Locate the cell with the specified text and output its (X, Y) center coordinate. 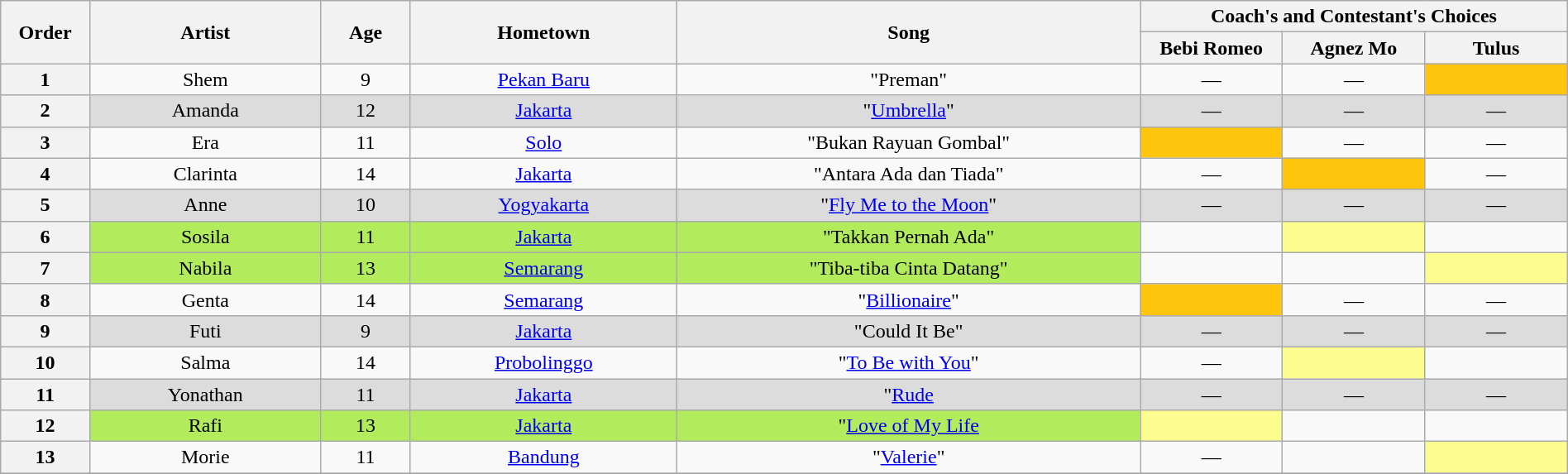
Song (909, 32)
Yogyakarta (544, 205)
"Bukan Rayuan Gombal" (909, 142)
"Preman" (909, 79)
Shem (205, 79)
Hometown (544, 32)
Futi (205, 331)
"Billionaire" (909, 299)
6 (45, 237)
"Umbrella" (909, 111)
Morie (205, 457)
Salma (205, 362)
"Rude (909, 395)
7 (45, 268)
4 (45, 174)
Probolinggo (544, 362)
Coach's and Contestant's Choices (1355, 17)
"Tiba-tiba Cinta Datang" (909, 268)
Genta (205, 299)
Age (366, 32)
"Antara Ada dan Tiada" (909, 174)
Sosila (205, 237)
"Fly Me to the Moon" (909, 205)
3 (45, 142)
5 (45, 205)
Order (45, 32)
Nabila (205, 268)
Anne (205, 205)
Clarinta (205, 174)
"Could It Be" (909, 331)
Solo (544, 142)
"Takkan Pernah Ada" (909, 237)
Rafi (205, 426)
Agnez Mo (1354, 48)
"Valerie" (909, 457)
Era (205, 142)
"To Be with You" (909, 362)
1 (45, 79)
Bandung (544, 457)
Tulus (1496, 48)
2 (45, 111)
Pekan Baru (544, 79)
Yonathan (205, 395)
"Love of My Life (909, 426)
Bebi Romeo (1212, 48)
Amanda (205, 111)
Artist (205, 32)
8 (45, 299)
